Output the [x, y] coordinate of the center of the cell containing the given text.  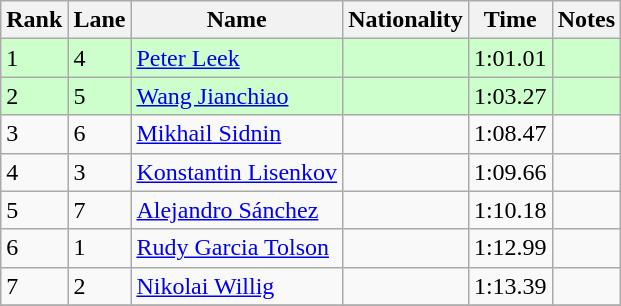
Lane [100, 20]
Peter Leek [237, 58]
1:13.39 [510, 286]
1:08.47 [510, 134]
Alejandro Sánchez [237, 210]
1:09.66 [510, 172]
Wang Jianchiao [237, 96]
Name [237, 20]
Mikhail Sidnin [237, 134]
Notes [586, 20]
Rudy Garcia Tolson [237, 248]
Konstantin Lisenkov [237, 172]
1:01.01 [510, 58]
Nikolai Willig [237, 286]
Nationality [406, 20]
1:03.27 [510, 96]
Time [510, 20]
Rank [34, 20]
1:10.18 [510, 210]
1:12.99 [510, 248]
